Identify which cell holds the provided text, then report its (X, Y) central coordinate. 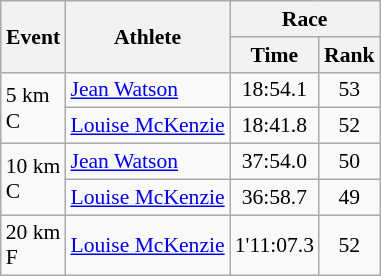
49 (350, 197)
20 km F (34, 246)
18:54.1 (274, 90)
Event (34, 36)
Time (274, 55)
50 (350, 162)
37:54.0 (274, 162)
10 km C (34, 180)
53 (350, 90)
1'11:07.3 (274, 246)
Rank (350, 55)
36:58.7 (274, 197)
Athlete (147, 36)
5 km C (34, 108)
Race (305, 19)
18:41.8 (274, 126)
